Return the (X, Y) coordinate for the center point of the cell that contains the specified text.  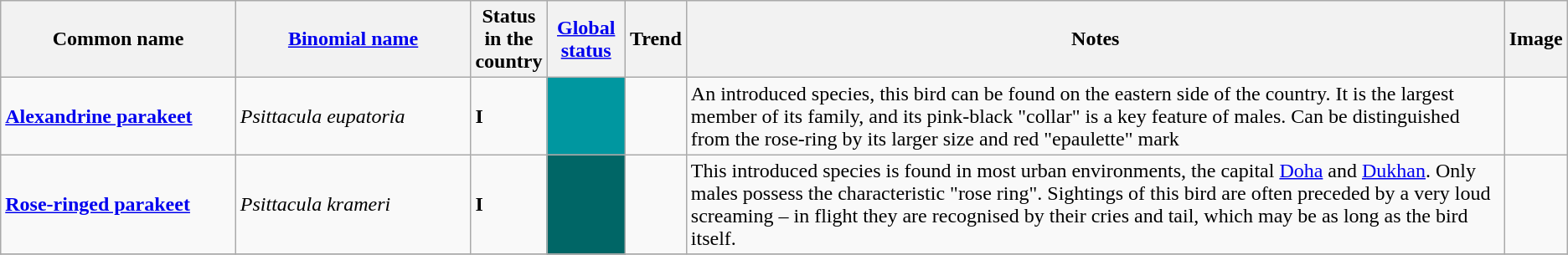
Alexandrine parakeet (119, 116)
Common name (119, 39)
Trend (655, 39)
Binomial name (353, 39)
Global status (586, 39)
Notes (1096, 39)
Psittacula krameri (353, 204)
Image (1536, 39)
Psittacula eupatoria (353, 116)
Rose-ringed parakeet (119, 204)
Status in the country (509, 39)
